Output the [X, Y] coordinate of the center of the cell containing the given text.  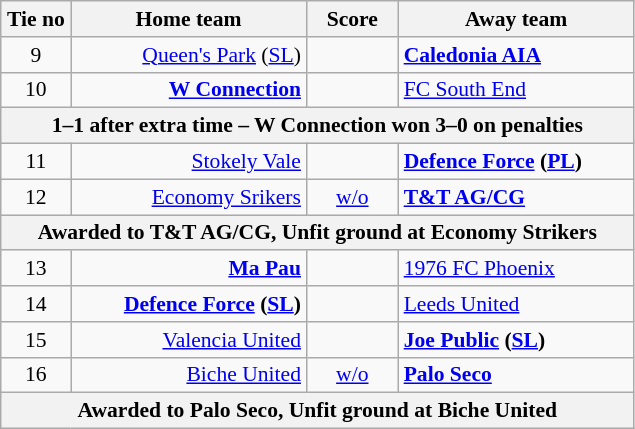
Leeds United [516, 304]
Stokely Vale [188, 162]
W Connection [188, 90]
1–1 after extra time – W Connection won 3–0 on penalties [318, 126]
Ma Pau [188, 269]
9 [36, 55]
13 [36, 269]
Score [352, 19]
Valencia United [188, 340]
14 [36, 304]
Caledonia AIA [516, 55]
T&T AG/CG [516, 197]
15 [36, 340]
Awarded to T&T AG/CG, Unfit ground at Economy Strikers [318, 233]
1976 FC Phoenix [516, 269]
Palo Seco [516, 375]
Away team [516, 19]
Biche United [188, 375]
16 [36, 375]
11 [36, 162]
Queen's Park (SL) [188, 55]
12 [36, 197]
Home team [188, 19]
Economy Srikers [188, 197]
Awarded to Palo Seco, Unfit ground at Biche United [318, 411]
FC South End [516, 90]
Defence Force (SL) [188, 304]
Joe Public (SL) [516, 340]
10 [36, 90]
Defence Force (PL) [516, 162]
Tie no [36, 19]
